Return [X, Y] of the center of cell containing provided text 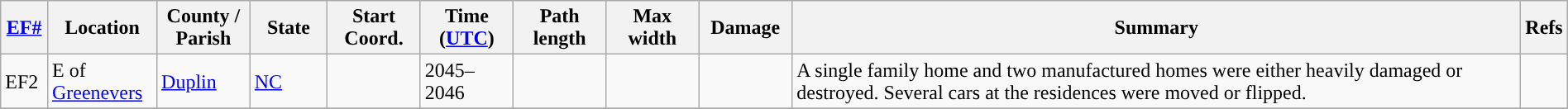
Max width [653, 28]
E of Greenevers [102, 81]
Damage [746, 28]
State [289, 28]
EF2 [25, 81]
Start Coord. [374, 28]
Path length [560, 28]
2045–2046 [466, 81]
Duplin [203, 81]
Refs [1544, 28]
NC [289, 81]
Location [102, 28]
EF# [25, 28]
Summary [1156, 28]
A single family home and two manufactured homes were either heavily damaged or destroyed. Several cars at the residences were moved or flipped. [1156, 81]
Time (UTC) [466, 28]
County / Parish [203, 28]
